Extract the [x, y] coordinate from the center of the cell holding the provided text.  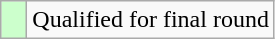
Qualified for final round [151, 20]
